Scan for the cell matching the given text and deliver its (X, Y) coordinate at center. 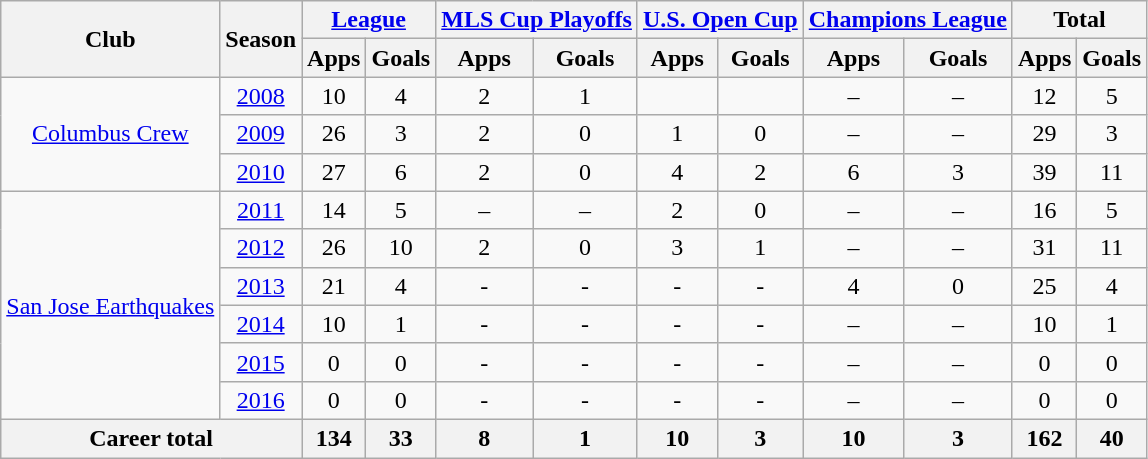
League (369, 20)
Career total (152, 438)
2008 (261, 96)
12 (1044, 96)
40 (1112, 438)
162 (1044, 438)
Club (110, 39)
Season (261, 39)
MLS Cup Playoffs (537, 20)
31 (1044, 248)
2010 (261, 172)
2015 (261, 362)
2011 (261, 210)
21 (334, 286)
14 (334, 210)
2014 (261, 324)
134 (334, 438)
Total (1079, 20)
33 (401, 438)
2013 (261, 286)
2012 (261, 248)
16 (1044, 210)
U.S. Open Cup (720, 20)
Champions League (908, 20)
29 (1044, 134)
San Jose Earthquakes (110, 305)
25 (1044, 286)
2016 (261, 400)
2009 (261, 134)
Columbus Crew (110, 134)
8 (484, 438)
39 (1044, 172)
27 (334, 172)
